Return [X, Y] of the center of cell containing provided text 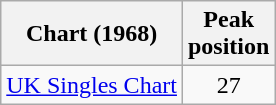
Chart (1968) [92, 34]
27 [228, 85]
UK Singles Chart [92, 85]
Peakposition [228, 34]
